Return [X, Y] of the center of cell containing provided text 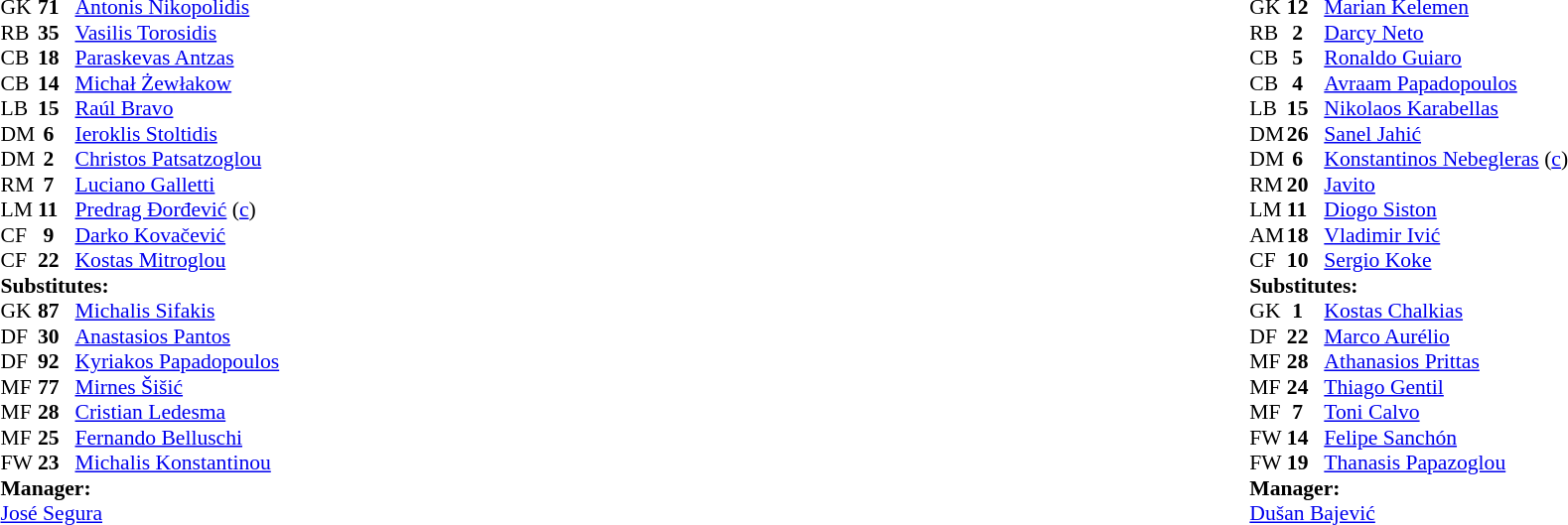
Vasilis Torosidis [178, 33]
Konstantinos Nebegleras (c) [1446, 160]
Vladimir Ivić [1446, 235]
77 [57, 387]
4 [1306, 83]
26 [1306, 134]
Kostas Mitroglou [178, 261]
5 [1306, 59]
92 [57, 362]
Avraam Papadopoulos [1446, 83]
Sanel Jahić [1446, 134]
Raúl Bravo [178, 108]
Predrag Đorđević (c) [178, 209]
Ronaldo Guiaro [1446, 59]
Mirnes Šišić [178, 387]
Kostas Chalkias [1446, 311]
Michał Żewłakow [178, 83]
Cristian Ledesma [178, 412]
AM [1268, 235]
Felipe Sanchón [1446, 438]
30 [57, 336]
9 [57, 235]
19 [1306, 463]
Thanasis Papazoglou [1446, 463]
23 [57, 463]
Javito [1446, 185]
Sergio Koke [1446, 261]
Athanasios Prittas [1446, 362]
Christos Patsatzoglou [178, 160]
24 [1306, 387]
Paraskevas Antzas [178, 59]
35 [57, 33]
Thiago Gentil [1446, 387]
Darko Kovačević [178, 235]
Michalis Konstantinou [178, 463]
Fernando Belluschi [178, 438]
Nikolaos Karabellas [1446, 108]
10 [1306, 261]
Anastasios Pantos [178, 336]
Ieroklis Stoltidis [178, 134]
1 [1306, 311]
Luciano Galletti [178, 185]
Darcy Neto [1446, 33]
Michalis Sifakis [178, 311]
Marco Aurélio [1446, 336]
20 [1306, 185]
87 [57, 311]
Toni Calvo [1446, 412]
25 [57, 438]
Diogo Siston [1446, 209]
Kyriakos Papadopoulos [178, 362]
